Provide the (X, Y) coordinate of the cell's center where the given text is located.  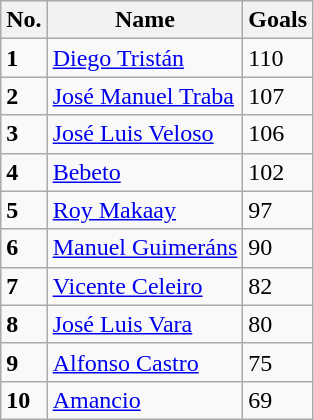
7 (24, 286)
José Luis Veloso (145, 134)
102 (278, 172)
82 (278, 286)
90 (278, 248)
Bebeto (145, 172)
2 (24, 96)
6 (24, 248)
4 (24, 172)
Vicente Celeiro (145, 286)
75 (278, 362)
106 (278, 134)
Manuel Guimeráns (145, 248)
José Manuel Traba (145, 96)
Name (145, 20)
8 (24, 324)
107 (278, 96)
Roy Makaay (145, 210)
9 (24, 362)
10 (24, 400)
110 (278, 58)
5 (24, 210)
80 (278, 324)
No. (24, 20)
97 (278, 210)
Amancio (145, 400)
Goals (278, 20)
1 (24, 58)
3 (24, 134)
José Luis Vara (145, 324)
Alfonso Castro (145, 362)
69 (278, 400)
Diego Tristán (145, 58)
